Return (X, Y) of the center of cell containing provided text 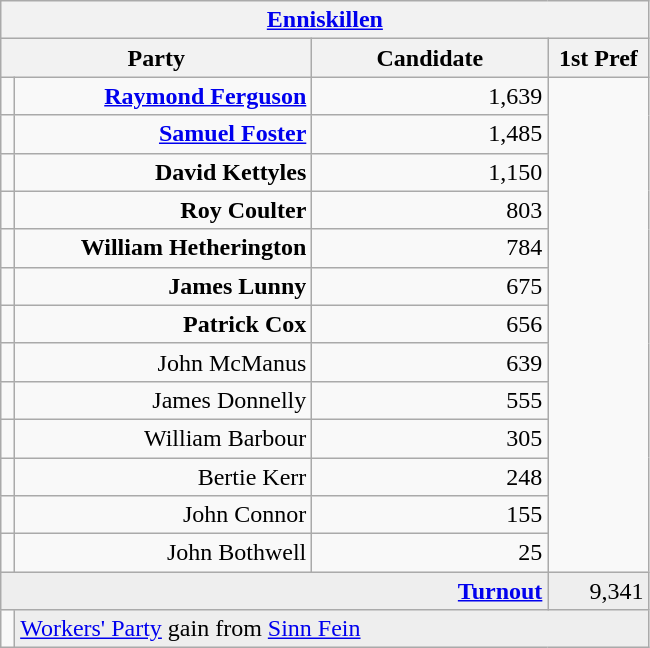
David Kettyles (164, 172)
656 (430, 324)
1,485 (430, 134)
248 (430, 477)
1,639 (430, 96)
William Hetherington (164, 248)
Samuel Foster (164, 134)
9,341 (598, 591)
James Lunny (164, 286)
James Donnelly (164, 400)
Party (156, 58)
1,150 (430, 172)
Turnout (274, 591)
Workers' Party gain from Sinn Fein (332, 629)
Raymond Ferguson (164, 96)
675 (430, 286)
784 (430, 248)
John Connor (164, 515)
William Barbour (164, 438)
555 (430, 400)
Roy Coulter (164, 210)
Patrick Cox (164, 324)
John Bothwell (164, 553)
1st Pref (598, 58)
25 (430, 553)
Enniskillen (325, 20)
John McManus (164, 362)
Candidate (430, 58)
803 (430, 210)
Bertie Kerr (164, 477)
305 (430, 438)
155 (430, 515)
639 (430, 362)
